Determine the [x, y] coordinate at the center of the cell enclosing the given text.  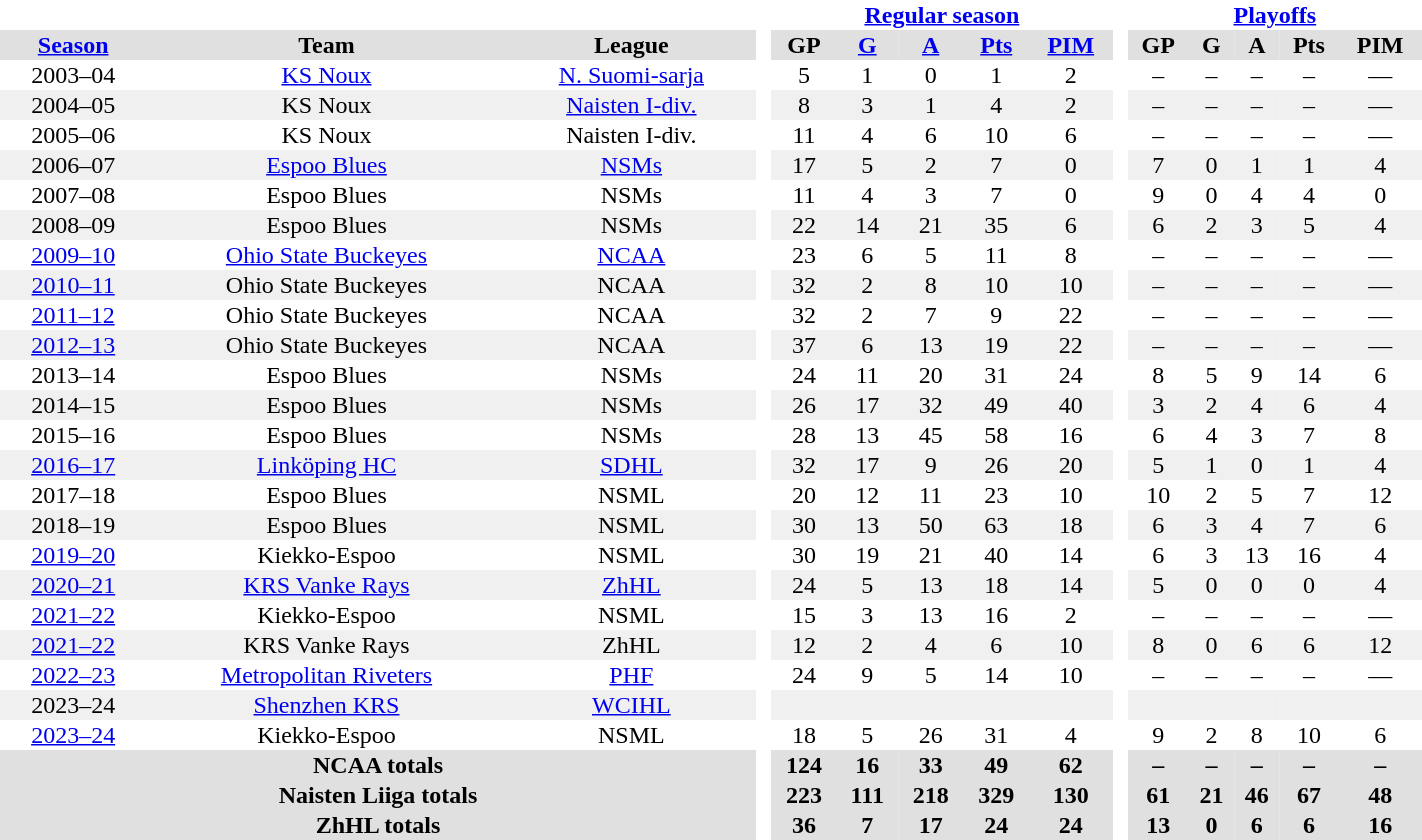
2016–17 [73, 465]
2007–08 [73, 195]
WCIHL [632, 705]
124 [804, 765]
Regular season [942, 15]
223 [804, 795]
2003–04 [73, 75]
48 [1380, 795]
Team [326, 45]
Shenzhen KRS [326, 705]
SDHL [632, 465]
N. Suomi-sarja [632, 75]
36 [804, 825]
218 [931, 795]
63 [996, 525]
2020–21 [73, 585]
45 [931, 435]
Season [73, 45]
46 [1256, 795]
2022–23 [73, 675]
Metropolitan Riveters [326, 675]
130 [1071, 795]
PHF [632, 675]
2010–11 [73, 285]
15 [804, 615]
61 [1158, 795]
62 [1071, 765]
NCAA totals [378, 765]
2004–05 [73, 105]
2006–07 [73, 165]
37 [804, 345]
111 [868, 795]
2017–18 [73, 495]
2018–19 [73, 525]
2011–12 [73, 315]
Naisten Liiga totals [378, 795]
Linköping HC [326, 465]
329 [996, 795]
ZhHL totals [378, 825]
Playoffs [1275, 15]
2005–06 [73, 135]
67 [1310, 795]
2009–10 [73, 255]
2019–20 [73, 555]
2014–15 [73, 405]
50 [931, 525]
2012–13 [73, 345]
League [632, 45]
35 [996, 225]
58 [996, 435]
2013–14 [73, 375]
2015–16 [73, 435]
33 [931, 765]
2008–09 [73, 225]
28 [804, 435]
